Capture the cell that displays the provided text and extract its [x, y] central coordinate. 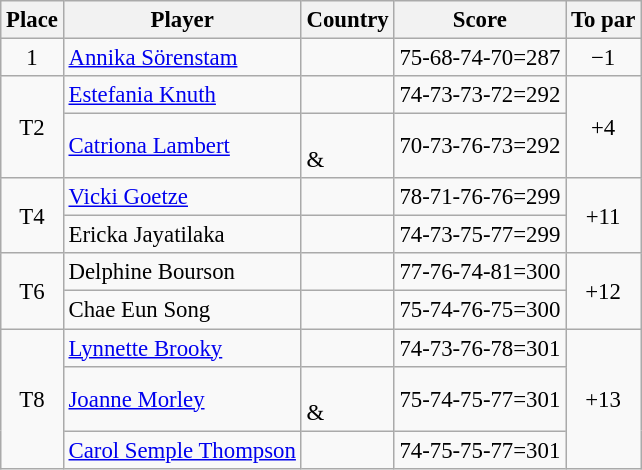
70-73-76-73=292 [480, 146]
Joanne Morley [182, 398]
Carol Semple Thompson [182, 450]
+12 [604, 292]
74-73-75-77=299 [480, 235]
75-74-75-77=301 [480, 398]
77-76-74-81=300 [480, 273]
Lynnette Brooky [182, 348]
Annika Sörenstam [182, 58]
T4 [32, 216]
+4 [604, 127]
1 [32, 58]
75-74-76-75=300 [480, 310]
+11 [604, 216]
Player [182, 20]
Estefania Knuth [182, 95]
T2 [32, 127]
Vicki Goetze [182, 197]
74-73-76-78=301 [480, 348]
+13 [604, 399]
To par [604, 20]
74-73-73-72=292 [480, 95]
Place [32, 20]
74-75-75-77=301 [480, 450]
Country [348, 20]
T6 [32, 292]
Ericka Jayatilaka [182, 235]
−1 [604, 58]
Score [480, 20]
75-68-74-70=287 [480, 58]
Delphine Bourson [182, 273]
T8 [32, 399]
Catriona Lambert [182, 146]
78-71-76-76=299 [480, 197]
Chae Eun Song [182, 310]
